Detect which cell encompasses the target text, then output its [x, y] center coordinate. 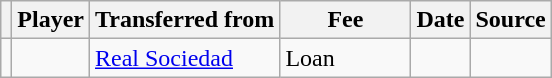
Loan [346, 58]
Transferred from [185, 20]
Date [440, 20]
Source [510, 20]
Real Sociedad [185, 58]
Player [51, 20]
Fee [346, 20]
